Output the [X, Y] coordinate of the center of the cell containing the given text.  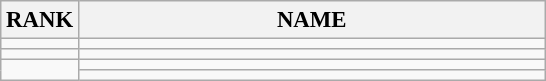
NAME [312, 20]
RANK [40, 20]
